Find where the given text appears and provide that cell's center as (x, y) coordinate. 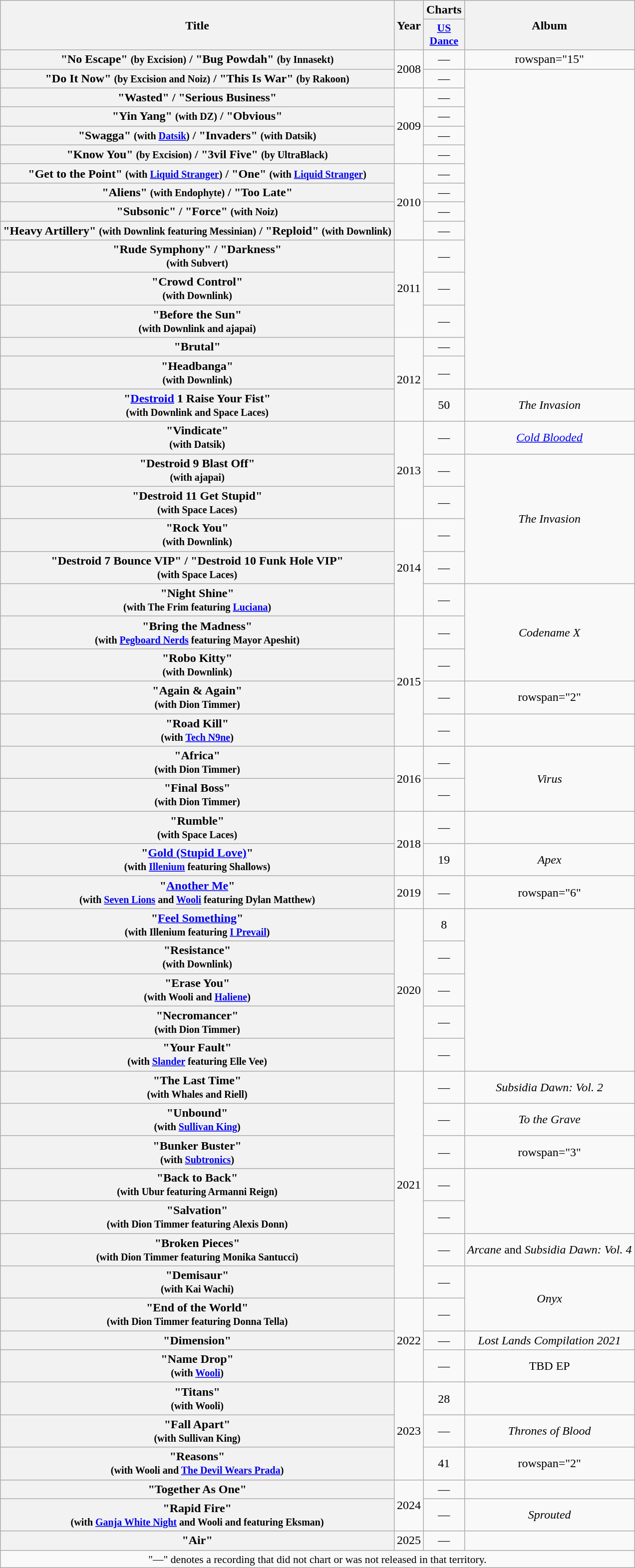
"Again & Again"(with Dion Timmer) (198, 697)
"Rock You"(with Downlink) (198, 535)
"Aliens" (with Endophyte) / "Too Late" (198, 192)
Apex (549, 860)
2020 (408, 989)
"Gold (Stupid Love)" (with Illenium featuring Shallows) (198, 860)
"Resistance" (with Downlink) (198, 957)
Sprouted (549, 1515)
2025 (408, 1541)
"Reasons"(with Wooli and The Devil Wears Prada) (198, 1464)
"Bring the Madness"(with Pegboard Nerds featuring Mayor Apeshit) (198, 632)
"Rude Symphony" / "Darkness"(with Subvert) (198, 257)
19 (444, 860)
"Broken Pieces" (with Dion Timmer featuring Monika Santucci) (198, 1249)
Year (408, 25)
2010 (408, 202)
"Subsonic" / "Force" (with Noiz) (198, 211)
41 (444, 1464)
Title (198, 25)
"Demisaur" (with Kai Wachi) (198, 1282)
"Unbound" (with Sullivan King) (198, 1119)
"Destroid 1 Raise Your Fist"(with Downlink and Space Laces) (198, 405)
2011 (408, 289)
"Destroid 9 Blast Off"(with ajapai) (198, 470)
"Destroid 7 Bounce VIP" / "Destroid 10 Funk Hole VIP"(with Space Laces) (198, 567)
"Robo Kitty"(with Downlink) (198, 665)
rowspan="6" (549, 893)
"Name Drop" (with Wooli) (198, 1366)
"Fall Apart" (with Sullivan King) (198, 1431)
2019 (408, 893)
"Another Me"(with Seven Lions and Wooli featuring Dylan Matthew) (198, 893)
"Headbanga"(with Downlink) (198, 372)
"No Escape" (by Excision) / "Bug Powdah" (by Innasekt) (198, 59)
2014 (408, 567)
8 (444, 925)
"Wasted" / "Serious Business" (198, 97)
2016 (408, 779)
"Before the Sun"(with Downlink and ajapai) (198, 321)
"Rapid Fire" (with Ganja White Night and Wooli and featuring Eksman) (198, 1515)
50 (444, 405)
2023 (408, 1431)
2021 (408, 1184)
"Dimension" (198, 1340)
"Bunker Buster" (with Subtronics) (198, 1152)
"Final Boss"(with Dion Timmer) (198, 795)
Cold Blooded (549, 437)
"Swagga" (with Datsik) / "Invaders" (with Datsik) (198, 135)
Arcane and Subsidia Dawn: Vol. 4 (549, 1249)
Thrones of Blood (549, 1431)
"Vindicate"(with Datsik) (198, 437)
"Know You" (by Excision) / "3vil Five" (by UltraBlack) (198, 154)
Lost Lands Compilation 2021 (549, 1340)
"Together As One" (198, 1489)
"Do It Now" (by Excision and Noiz) / "This Is War" (by Rakoon) (198, 78)
"Get to the Point" (with Liquid Stranger) / "One" (with Liquid Stranger) (198, 173)
2013 (408, 470)
Codename X (549, 632)
"Your Fault" (with Slander featuring Elle Vee) (198, 1054)
"Titans"(with Wooli) (198, 1399)
2018 (408, 844)
2012 (408, 379)
"—" denotes a recording that did not chart or was not released in that territory. (317, 1559)
2024 (408, 1506)
"Africa"(with Dion Timmer) (198, 763)
"Heavy Artillery" (with Downlink featuring Messinian) / "Reploid" (with Downlink) (198, 230)
"Feel Something" (with Illenium featuring I Prevail) (198, 925)
rowspan="15" (549, 59)
"Yin Yang" (with DZ) / "Obvious" (198, 116)
28 (444, 1399)
2009 (408, 126)
2008 (408, 69)
Subsidia Dawn: Vol. 2 (549, 1087)
"Salvation" (with Dion Timmer featuring Alexis Donn) (198, 1217)
Album (549, 25)
USDance (444, 35)
"Crowd Control"(with Downlink) (198, 289)
"Erase You" (with Wooli and Haliene) (198, 989)
"The Last Time" (with Whales and Riell) (198, 1087)
"Brutal" (198, 347)
"Destroid 11 Get Stupid"(with Space Laces) (198, 502)
To the Grave (549, 1119)
2015 (408, 681)
"Road Kill"(with Tech N9ne) (198, 730)
2022 (408, 1340)
"Air" (198, 1541)
"Back to Back" (with Ubur featuring Armanni Reign) (198, 1184)
Onyx (549, 1298)
"Necromancer" (with Dion Timmer) (198, 1022)
"End of the World" (with Dion Timmer featuring Donna Tella) (198, 1315)
TBD EP (549, 1366)
Virus (549, 779)
"Rumble"(with Space Laces) (198, 828)
"Night Shine"(with The Frim featuring Luciana) (198, 600)
rowspan="3" (549, 1152)
Charts (444, 10)
